Locate the cell with the specified text and output its [x, y] center coordinate. 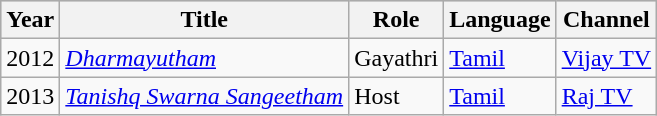
Channel [606, 20]
Role [396, 20]
Host [396, 96]
2013 [30, 96]
Dharmayutham [204, 58]
Language [500, 20]
2012 [30, 58]
Year [30, 20]
Tanishq Swarna Sangeetham [204, 96]
Gayathri [396, 58]
Title [204, 20]
Vijay TV [606, 58]
Raj TV [606, 96]
